Output the [X, Y] coordinate of the center of the cell containing the given text.  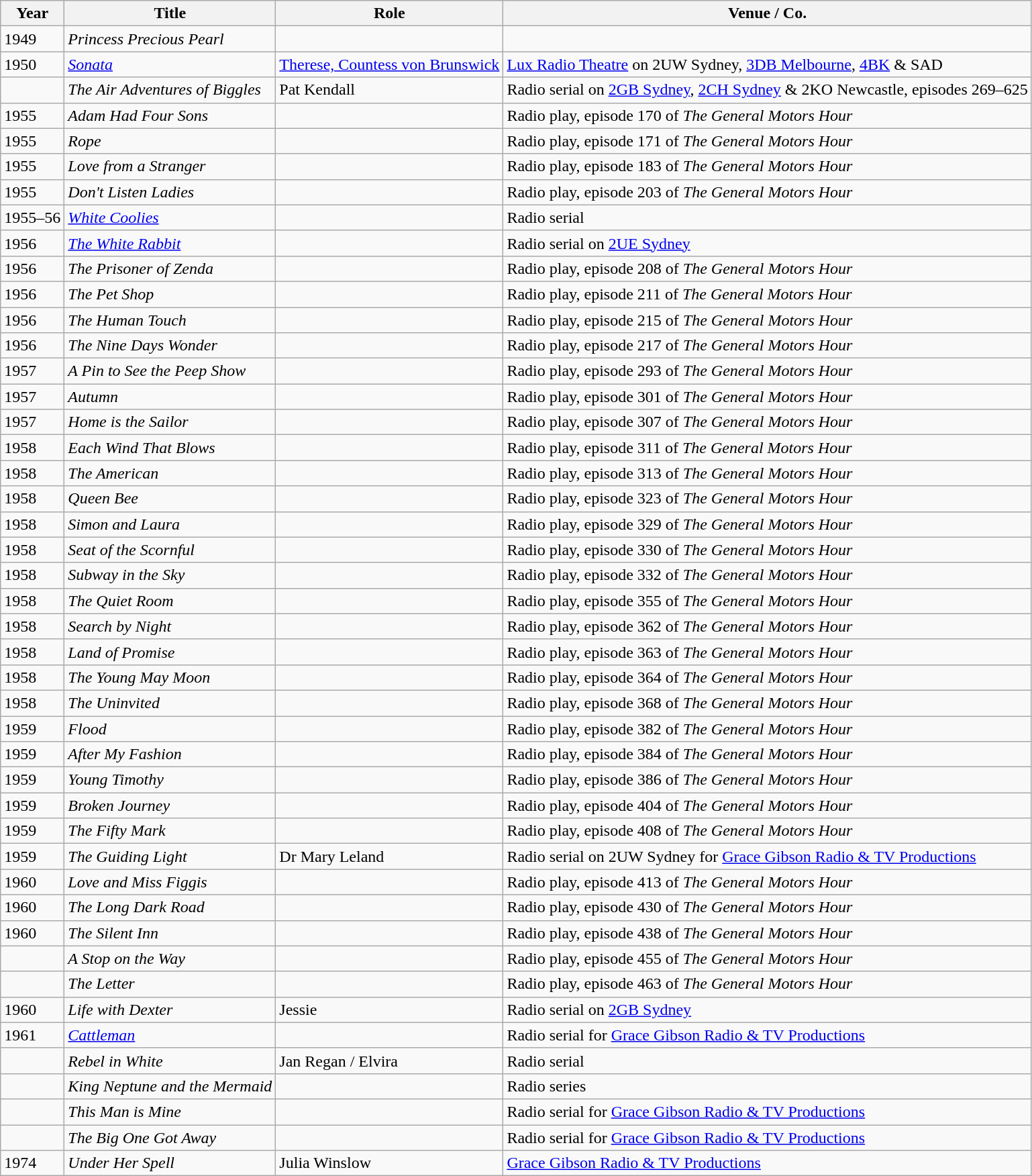
Radio play, episode 203 of The General Motors Hour [768, 192]
Under Her Spell [170, 1163]
The Guiding Light [170, 856]
A Pin to See the Peep Show [170, 371]
Radio serial on 2GB Sydney [768, 1010]
Search by Night [170, 626]
Radio play, episode 208 of The General Motors Hour [768, 268]
Pat Kendall [389, 90]
Radio play, episode 313 of The General Motors Hour [768, 473]
Radio play, episode 170 of The General Motors Hour [768, 115]
The Prisoner of Zenda [170, 268]
The Long Dark Road [170, 908]
Queen Bee [170, 499]
The Nine Days Wonder [170, 346]
Role [389, 13]
Radio play, episode 293 of The General Motors Hour [768, 371]
White Coolies [170, 217]
Radio play, episode 413 of The General Motors Hour [768, 882]
Radio play, episode 363 of The General Motors Hour [768, 652]
Radio play, episode 183 of The General Motors Hour [768, 166]
Each Wind That Blows [170, 448]
Land of Promise [170, 652]
Radio play, episode 217 of The General Motors Hour [768, 346]
Flood [170, 728]
Jan Regan / Elvira [389, 1061]
Therese, Countess von Brunswick [389, 64]
Radio play, episode 330 of The General Motors Hour [768, 550]
Radio play, episode 355 of The General Motors Hour [768, 601]
Rope [170, 141]
Sonata [170, 64]
Radio serial on 2UW Sydney for Grace Gibson Radio & TV Productions [768, 856]
Radio play, episode 455 of The General Motors Hour [768, 959]
Simon and Laura [170, 524]
Dr Mary Leland [389, 856]
Radio play, episode 171 of The General Motors Hour [768, 141]
Radio play, episode 307 of The General Motors Hour [768, 422]
Seat of the Scornful [170, 550]
Julia Winslow [389, 1163]
Grace Gibson Radio & TV Productions [768, 1163]
Radio play, episode 301 of The General Motors Hour [768, 397]
The Air Adventures of Biggles [170, 90]
The Letter [170, 984]
Jessie [389, 1010]
The Human Touch [170, 320]
1974 [32, 1163]
Young Timothy [170, 780]
Home is the Sailor [170, 422]
Love from a Stranger [170, 166]
Radio play, episode 386 of The General Motors Hour [768, 780]
The Uninvited [170, 703]
Radio play, episode 438 of The General Motors Hour [768, 933]
After My Fashion [170, 754]
The Fifty Mark [170, 831]
Radio play, episode 362 of The General Motors Hour [768, 626]
1961 [32, 1035]
The Pet Shop [170, 294]
The American [170, 473]
Don't Listen Ladies [170, 192]
Radio play, episode 311 of The General Motors Hour [768, 448]
Radio play, episode 382 of The General Motors Hour [768, 728]
The Quiet Room [170, 601]
The Big One Got Away [170, 1138]
This Man is Mine [170, 1112]
Radio play, episode 332 of The General Motors Hour [768, 575]
Radio play, episode 323 of The General Motors Hour [768, 499]
Radio play, episode 404 of The General Motors Hour [768, 805]
Title [170, 13]
Subway in the Sky [170, 575]
Radio play, episode 211 of The General Motors Hour [768, 294]
Radio play, episode 408 of The General Motors Hour [768, 831]
Radio play, episode 215 of The General Motors Hour [768, 320]
Radio serial on 2UE Sydney [768, 243]
Radio series [768, 1086]
Radio play, episode 384 of The General Motors Hour [768, 754]
The Young May Moon [170, 677]
Lux Radio Theatre on 2UW Sydney, 3DB Melbourne, 4BK & SAD [768, 64]
Radio serial on 2GB Sydney, 2CH Sydney & 2KO Newcastle, episodes 269–625 [768, 90]
Radio play, episode 364 of The General Motors Hour [768, 677]
Adam Had Four Sons [170, 115]
Rebel in White [170, 1061]
The White Rabbit [170, 243]
King Neptune and the Mermaid [170, 1086]
Radio play, episode 368 of The General Motors Hour [768, 703]
Life with Dexter [170, 1010]
Venue / Co. [768, 13]
Radio play, episode 329 of The General Motors Hour [768, 524]
The Silent Inn [170, 933]
Love and Miss Figgis [170, 882]
Cattleman [170, 1035]
Autumn [170, 397]
Radio play, episode 430 of The General Motors Hour [768, 908]
Princess Precious Pearl [170, 39]
1955–56 [32, 217]
1949 [32, 39]
Radio play, episode 463 of The General Motors Hour [768, 984]
Year [32, 13]
Broken Journey [170, 805]
A Stop on the Way [170, 959]
1950 [32, 64]
